Scan for the cell matching the given text and deliver its (x, y) coordinate at center. 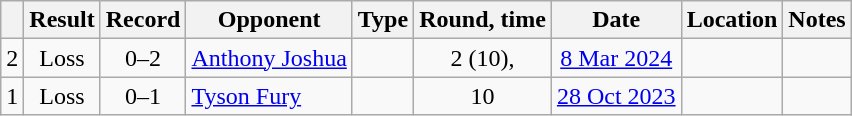
Date (616, 20)
0–2 (143, 58)
Tyson Fury (269, 96)
Type (382, 20)
Result (62, 20)
2 (12, 58)
Anthony Joshua (269, 58)
1 (12, 96)
28 Oct 2023 (616, 96)
10 (483, 96)
0–1 (143, 96)
Location (732, 20)
Round, time (483, 20)
2 (10), (483, 58)
Opponent (269, 20)
Notes (817, 20)
Record (143, 20)
8 Mar 2024 (616, 58)
